Find where the given text appears and provide that cell's center as (x, y) coordinate. 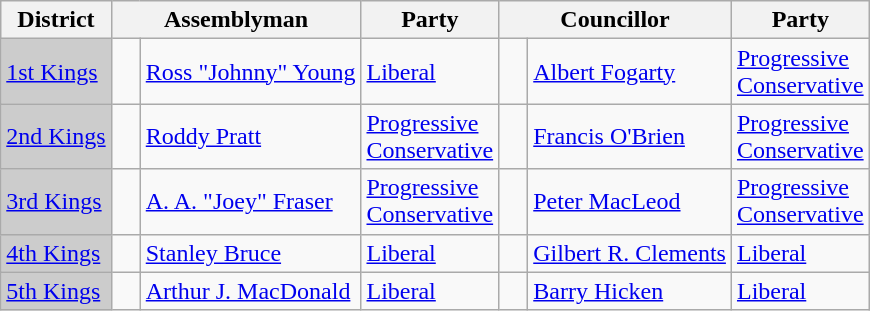
Francis O'Brien (630, 136)
Roddy Pratt (250, 136)
Peter MacLeod (630, 202)
Arthur J. MacDonald (250, 291)
Ross "Johnny" Young (250, 72)
5th Kings (56, 291)
1st Kings (56, 72)
4th Kings (56, 253)
Gilbert R. Clements (630, 253)
3rd Kings (56, 202)
Assemblyman (236, 20)
A. A. "Joey" Fraser (250, 202)
Albert Fogarty (630, 72)
Barry Hicken (630, 291)
District (56, 20)
Stanley Bruce (250, 253)
2nd Kings (56, 136)
Councillor (616, 20)
